Capture the cell that displays the provided text and extract its (x, y) central coordinate. 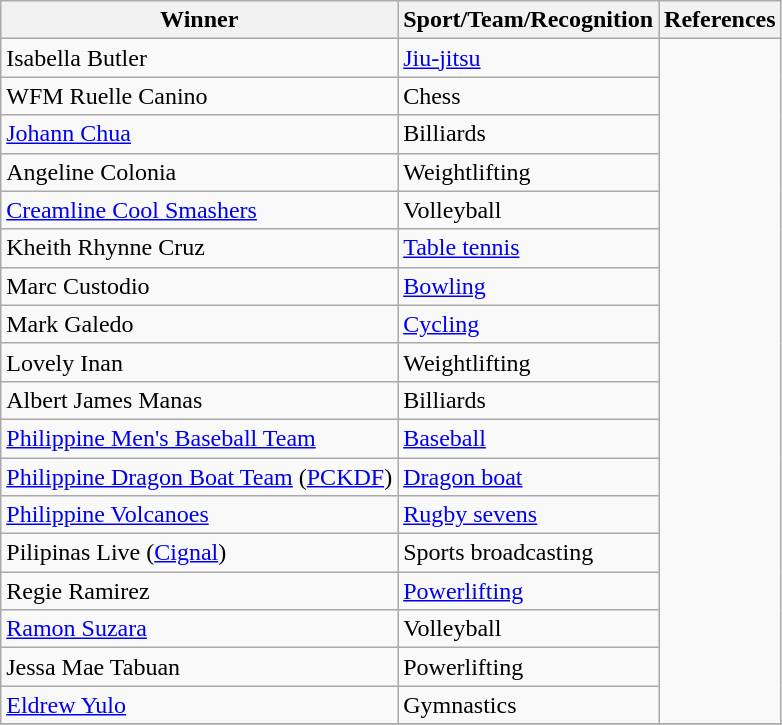
Dragon boat (528, 477)
Creamline Cool Smashers (200, 210)
Gymnastics (528, 705)
References (720, 20)
Eldrew Yulo (200, 705)
Lovely Inan (200, 362)
Marc Custodio (200, 286)
Johann Chua (200, 134)
Jessa Mae Tabuan (200, 667)
Mark Galedo (200, 324)
Isabella Butler (200, 58)
Albert James Manas (200, 400)
Ramon Suzara (200, 629)
Kheith Rhynne Cruz (200, 248)
Philippine Men's Baseball Team (200, 438)
Sport/Team/Recognition (528, 20)
Rugby sevens (528, 515)
Winner (200, 20)
Regie Ramirez (200, 591)
Angeline Colonia (200, 172)
Table tennis (528, 248)
Sports broadcasting (528, 553)
Chess (528, 96)
Philippine Volcanoes (200, 515)
Philippine Dragon Boat Team (PCKDF) (200, 477)
WFM Ruelle Canino (200, 96)
Bowling (528, 286)
Pilipinas Live (Cignal) (200, 553)
Cycling (528, 324)
Jiu-jitsu (528, 58)
Baseball (528, 438)
